Output the (X, Y) coordinate of the center of the cell containing the given text.  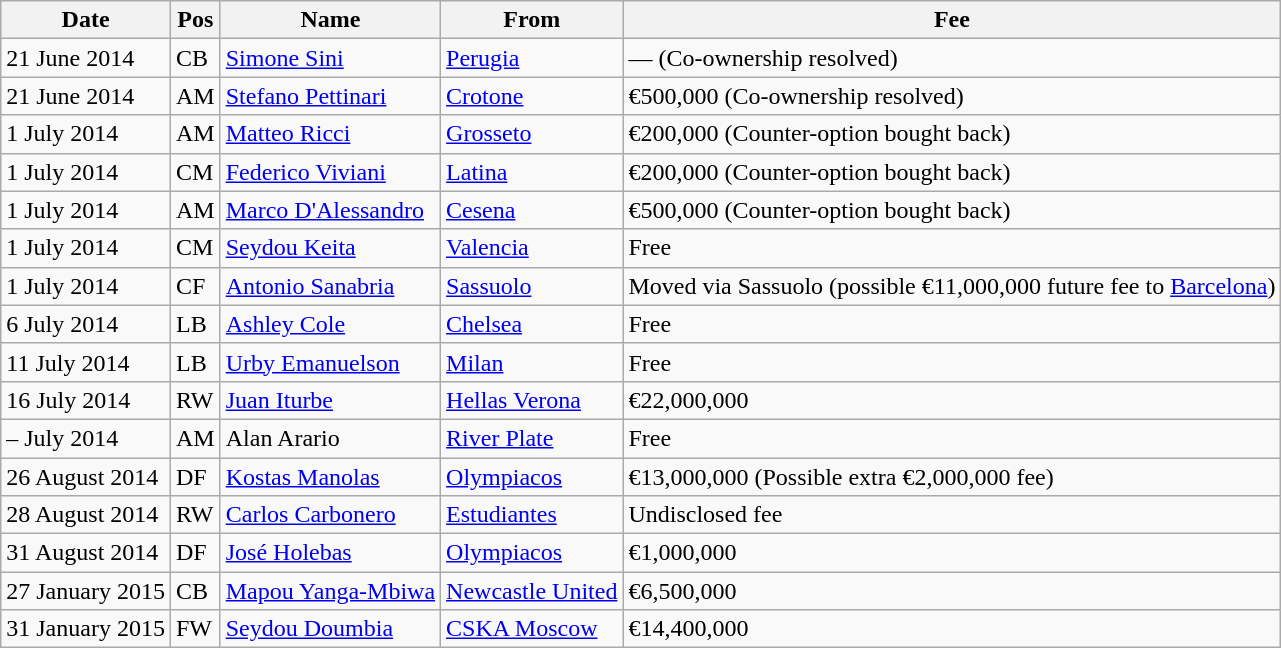
Federico Viviani (330, 172)
Seydou Doumbia (330, 629)
27 January 2015 (86, 591)
Simone Sini (330, 58)
Ashley Cole (330, 324)
6 July 2014 (86, 324)
Date (86, 20)
€13,000,000 (Possible extra €2,000,000 fee) (952, 477)
Cesena (532, 210)
Kostas Manolas (330, 477)
Valencia (532, 248)
José Holebas (330, 553)
Seydou Keita (330, 248)
FW (195, 629)
31 January 2015 (86, 629)
Pos (195, 20)
Urby Emanuelson (330, 362)
Grosseto (532, 134)
Perugia (532, 58)
Milan (532, 362)
Hellas Verona (532, 400)
River Plate (532, 438)
€6,500,000 (952, 591)
Moved via Sassuolo (possible €11,000,000 future fee to Barcelona) (952, 286)
€500,000 (Co-ownership resolved) (952, 96)
— (Co-ownership resolved) (952, 58)
Stefano Pettinari (330, 96)
Marco D'Alessandro (330, 210)
11 July 2014 (86, 362)
Newcastle United (532, 591)
Latina (532, 172)
Chelsea (532, 324)
– July 2014 (86, 438)
Crotone (532, 96)
€500,000 (Counter-option bought back) (952, 210)
CF (195, 286)
Fee (952, 20)
€22,000,000 (952, 400)
26 August 2014 (86, 477)
€1,000,000 (952, 553)
Alan Arario (330, 438)
From (532, 20)
28 August 2014 (86, 515)
Juan Iturbe (330, 400)
€14,400,000 (952, 629)
31 August 2014 (86, 553)
Estudiantes (532, 515)
Name (330, 20)
16 July 2014 (86, 400)
CSKA Moscow (532, 629)
Carlos Carbonero (330, 515)
Antonio Sanabria (330, 286)
Mapou Yanga-Mbiwa (330, 591)
Sassuolo (532, 286)
Undisclosed fee (952, 515)
Matteo Ricci (330, 134)
